Return (X, Y) of the center of cell containing provided text 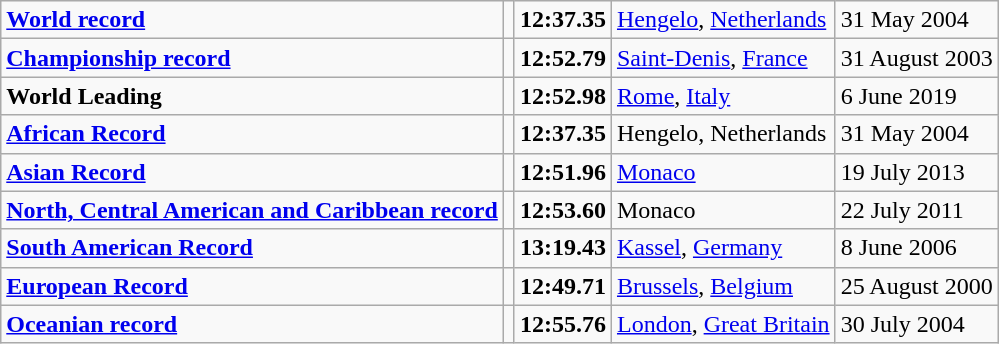
Asian Record (252, 172)
Championship record (252, 58)
Rome, Italy (723, 96)
12:51.96 (562, 172)
World record (252, 20)
13:19.43 (562, 248)
12:52.98 (562, 96)
Saint-Denis, France (723, 58)
8 June 2006 (916, 248)
Brussels, Belgium (723, 286)
North, Central American and Caribbean record (252, 210)
12:52.79 (562, 58)
African Record (252, 134)
12:49.71 (562, 286)
London, Great Britain (723, 324)
31 August 2003 (916, 58)
30 July 2004 (916, 324)
Kassel, Germany (723, 248)
European Record (252, 286)
22 July 2011 (916, 210)
South American Record (252, 248)
6 June 2019 (916, 96)
12:55.76 (562, 324)
12:53.60 (562, 210)
World Leading (252, 96)
Oceanian record (252, 324)
25 August 2000 (916, 286)
19 July 2013 (916, 172)
